Detect which cell encompasses the target text, then output its (X, Y) center coordinate. 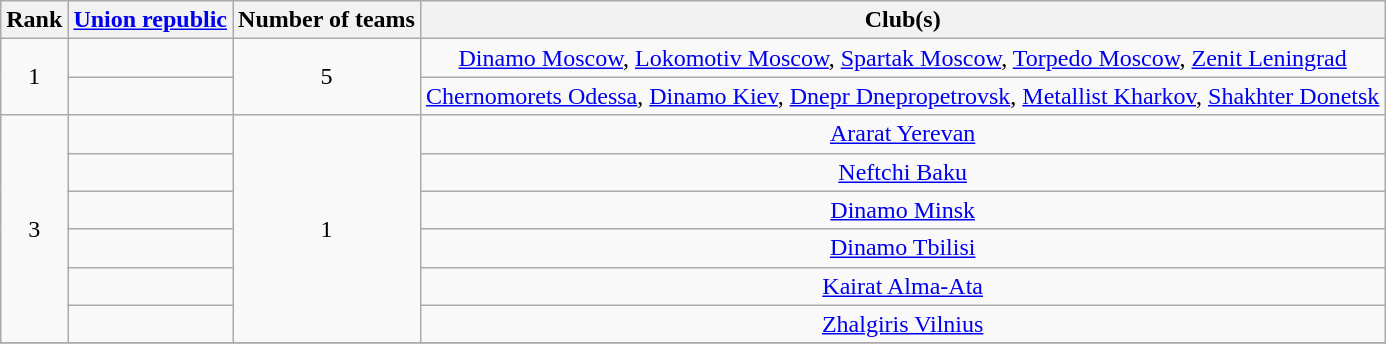
Rank (34, 20)
Number of teams (327, 20)
3 (34, 229)
Zhalgiris Vilnius (902, 324)
Dinamo Tbilisi (902, 248)
Dinamo Moscow, Lokomotiv Moscow, Spartak Moscow, Torpedo Moscow, Zenit Leningrad (902, 58)
5 (327, 77)
Kairat Alma-Ata (902, 286)
Union republic (150, 20)
Ararat Yerevan (902, 134)
Dinamo Minsk (902, 210)
Chernomorets Odessa, Dinamo Kiev, Dnepr Dnepropetrovsk, Metallist Kharkov, Shakhter Donetsk (902, 96)
Neftchi Baku (902, 172)
Club(s) (902, 20)
